Output the [x, y] coordinate of the center of the cell containing the given text.  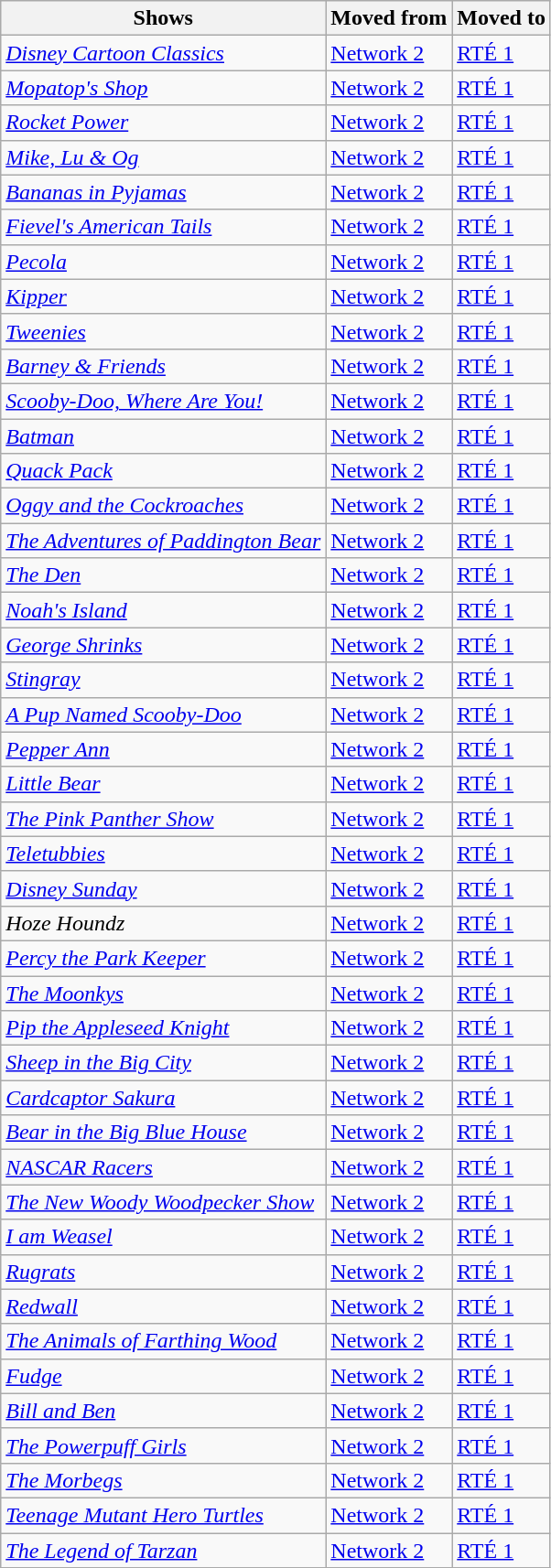
Mopatop's Shop [163, 88]
Fudge [163, 1376]
The Morbegs [163, 1480]
Little Bear [163, 784]
Kipper [163, 296]
NASCAR Racers [163, 1167]
Tweenies [163, 331]
The Powerpuff Girls [163, 1445]
I am Weasel [163, 1237]
Sheep in the Big City [163, 1063]
Bear in the Big Blue House [163, 1133]
Disney Sunday [163, 888]
Redwall [163, 1306]
Bananas in Pyjamas [163, 192]
Barney & Friends [163, 366]
The Adventures of Paddington Bear [163, 541]
Disney Cartoon Classics [163, 53]
Pepper Ann [163, 749]
Moved from [389, 18]
The New Woody Woodpecker Show [163, 1202]
A Pup Named Scooby-Doo [163, 714]
The Animals of Farthing Wood [163, 1341]
Teletubbies [163, 854]
The Legend of Tarzan [163, 1551]
Rocket Power [163, 123]
Quack Pack [163, 471]
Percy the Park Keeper [163, 958]
Pecola [163, 262]
The Moonkys [163, 993]
Mike, Lu & Og [163, 157]
Bill and Ben [163, 1411]
Shows [163, 18]
Rugrats [163, 1272]
Hoze Houndz [163, 923]
Oggy and the Cockroaches [163, 506]
Pip the Appleseed Knight [163, 1028]
George Shrinks [163, 645]
Teenage Mutant Hero Turtles [163, 1515]
Batman [163, 436]
Moved to [502, 18]
The Pink Panther Show [163, 819]
Stingray [163, 680]
Scooby-Doo, Where Are You! [163, 401]
The Den [163, 575]
Fievel's American Tails [163, 227]
Noah's Island [163, 610]
Cardcaptor Sakura [163, 1098]
